Locate the cell with the specified text and output its [x, y] center coordinate. 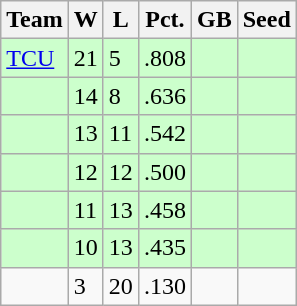
.435 [164, 248]
.636 [164, 96]
Seed [266, 20]
TCU [35, 58]
14 [86, 96]
5 [120, 58]
.542 [164, 134]
3 [86, 286]
.130 [164, 286]
L [120, 20]
GB [214, 20]
.458 [164, 210]
.808 [164, 58]
8 [120, 96]
W [86, 20]
Pct. [164, 20]
Team [35, 20]
21 [86, 58]
.500 [164, 172]
10 [86, 248]
20 [120, 286]
